Output the [x, y] coordinate of the center of the cell containing the given text.  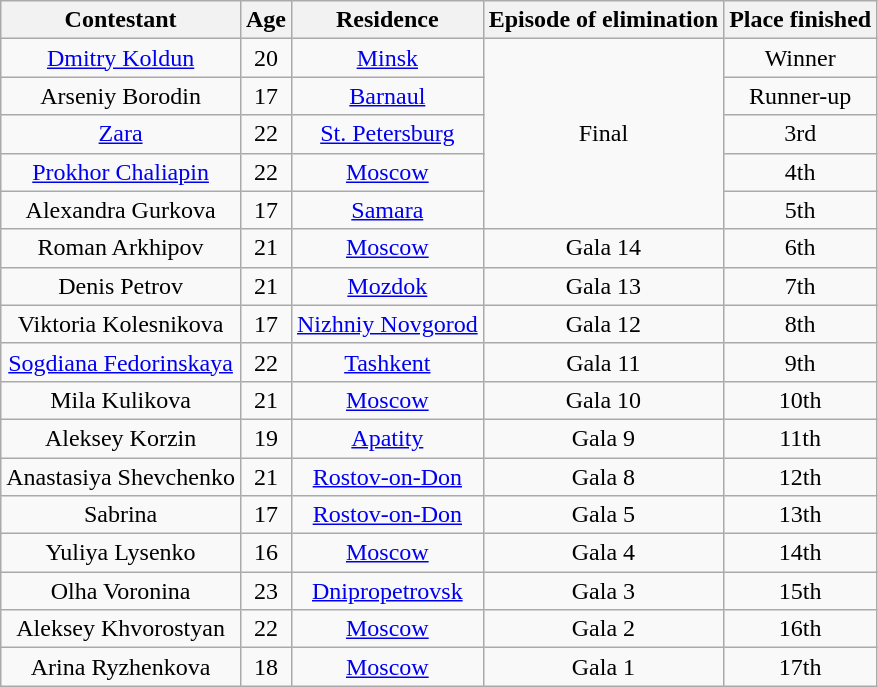
Episode of elimination [603, 20]
Dmitry Koldun [121, 58]
16th [800, 629]
Gala 14 [603, 248]
Yuliya Lysenko [121, 553]
Arseniy Borodin [121, 96]
Place finished [800, 20]
3rd [800, 134]
Apatity [387, 438]
Zara [121, 134]
10th [800, 400]
Runner-up [800, 96]
Barnaul [387, 96]
Gala 9 [603, 438]
12th [800, 477]
Sogdiana Fedorinskaya [121, 362]
Aleksey Korzin [121, 438]
Samara [387, 210]
Gala 8 [603, 477]
Gala 11 [603, 362]
Mila Kulikova [121, 400]
Age [266, 20]
17th [800, 667]
Anastasiya Shevchenko [121, 477]
Contestant [121, 20]
11th [800, 438]
Minsk [387, 58]
Tashkent [387, 362]
Dnipropetrovsk [387, 591]
16 [266, 553]
Final [603, 134]
Alexandra Gurkova [121, 210]
20 [266, 58]
Gala 3 [603, 591]
Roman Arkhipov [121, 248]
St. Petersburg [387, 134]
Gala 5 [603, 515]
Mozdok [387, 286]
Gala 10 [603, 400]
5th [800, 210]
7th [800, 286]
Prokhor Chaliapin [121, 172]
Winner [800, 58]
Residence [387, 20]
6th [800, 248]
Gala 2 [603, 629]
Arina Ryzhenkova [121, 667]
Gala 13 [603, 286]
Gala 12 [603, 324]
4th [800, 172]
Aleksey Khvorostyan [121, 629]
Denis Petrov [121, 286]
19 [266, 438]
Gala 1 [603, 667]
13th [800, 515]
8th [800, 324]
14th [800, 553]
23 [266, 591]
Nizhniy Novgorod [387, 324]
Olha Voronina [121, 591]
Gala 4 [603, 553]
18 [266, 667]
Viktoria Kolesnikova [121, 324]
9th [800, 362]
15th [800, 591]
Sabrina [121, 515]
